Detect which cell encompasses the target text, then output its (x, y) center coordinate. 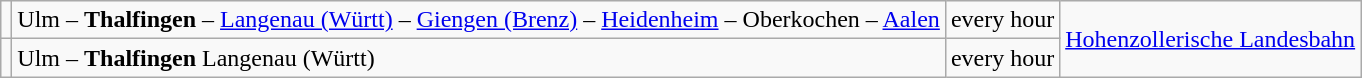
Ulm – Thalfingen – Langenau (Württ) – Giengen (Brenz) – Heidenheim – Oberkochen – Aalen (479, 20)
Ulm – Thalfingen Langenau (Württ) (479, 58)
Hohenzollerische Landesbahn (1210, 39)
